Find where the given text appears and provide that cell's center as (X, Y) coordinate. 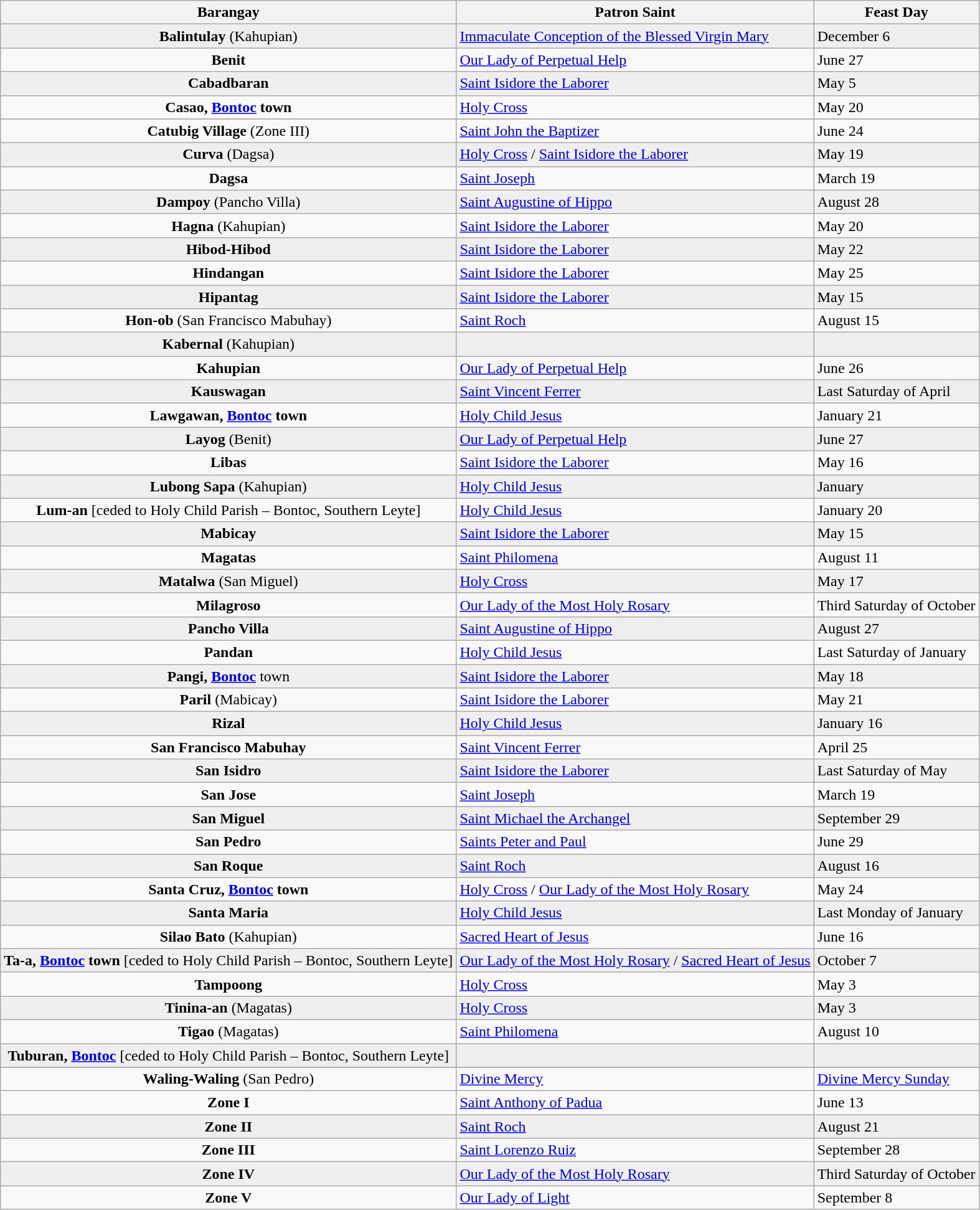
Last Monday of January (897, 913)
San Miguel (229, 818)
Catubig Village (Zone III) (229, 131)
Santa Maria (229, 913)
May 22 (897, 249)
May 5 (897, 83)
Hagna (Kahupian) (229, 225)
Pandan (229, 652)
Barangay (229, 12)
Immaculate Conception of the Blessed Virgin Mary (635, 36)
June 24 (897, 131)
August 10 (897, 1031)
Dampoy (Pancho Villa) (229, 202)
June 29 (897, 842)
Holy Cross / Saint Isidore the Laborer (635, 154)
January (897, 486)
Our Lady of the Most Holy Rosary / Sacred Heart of Jesus (635, 960)
Divine Mercy (635, 1079)
Last Saturday of May (897, 771)
Libas (229, 463)
Balintulay (Kahupian) (229, 36)
Kabernal (Kahupian) (229, 344)
April 25 (897, 747)
May 16 (897, 463)
Santa Cruz, Bontoc town (229, 889)
May 25 (897, 273)
Lubong Sapa (Kahupian) (229, 486)
Divine Mercy Sunday (897, 1079)
June 16 (897, 937)
Patron Saint (635, 12)
Lum-an [ceded to Holy Child Parish – Bontoc, Southern Leyte] (229, 510)
Last Saturday of April (897, 392)
Zone I (229, 1103)
Saints Peter and Paul (635, 842)
Our Lady of Light (635, 1198)
June 26 (897, 368)
Hon-ob (San Francisco Mabuhay) (229, 321)
Silao Bato (Kahupian) (229, 937)
San Roque (229, 866)
September 28 (897, 1150)
June 13 (897, 1103)
Milagroso (229, 605)
Hibod-Hibod (229, 249)
Saint Michael the Archangel (635, 818)
San Pedro (229, 842)
August 11 (897, 557)
Tinina-an (Magatas) (229, 1008)
August 15 (897, 321)
May 21 (897, 700)
August 21 (897, 1127)
Layog (Benit) (229, 439)
October 7 (897, 960)
Sacred Heart of Jesus (635, 937)
January 16 (897, 724)
December 6 (897, 36)
Hindangan (229, 273)
Holy Cross / Our Lady of the Most Holy Rosary (635, 889)
Tigao (Magatas) (229, 1031)
Zone III (229, 1150)
Zone II (229, 1127)
Casao, Bontoc town (229, 107)
Matalwa (San Miguel) (229, 581)
San Jose (229, 795)
Tuburan, Bontoc [ceded to Holy Child Parish – Bontoc, Southern Leyte] (229, 1056)
September 29 (897, 818)
January 21 (897, 415)
Pancho Villa (229, 628)
Paril (Mabicay) (229, 700)
Tampoong (229, 984)
Zone V (229, 1198)
Saint Lorenzo Ruiz (635, 1150)
January 20 (897, 510)
May 17 (897, 581)
Benit (229, 60)
Dagsa (229, 178)
May 18 (897, 676)
Magatas (229, 557)
Kahupian (229, 368)
September 8 (897, 1198)
Curva (Dagsa) (229, 154)
Waling-Waling (San Pedro) (229, 1079)
August 27 (897, 628)
Pangi, Bontoc town (229, 676)
Ta-a, Bontoc town [ceded to Holy Child Parish – Bontoc, Southern Leyte] (229, 960)
Lawgawan, Bontoc town (229, 415)
Saint John the Baptizer (635, 131)
Zone IV (229, 1174)
San Francisco Mabuhay (229, 747)
August 16 (897, 866)
Kauswagan (229, 392)
May 24 (897, 889)
Mabicay (229, 534)
San Isidro (229, 771)
Last Saturday of January (897, 652)
August 28 (897, 202)
Rizal (229, 724)
May 19 (897, 154)
Hipantag (229, 297)
Saint Anthony of Padua (635, 1103)
Feast Day (897, 12)
Cabadbaran (229, 83)
